Identify which cell holds the provided text, then report its (X, Y) central coordinate. 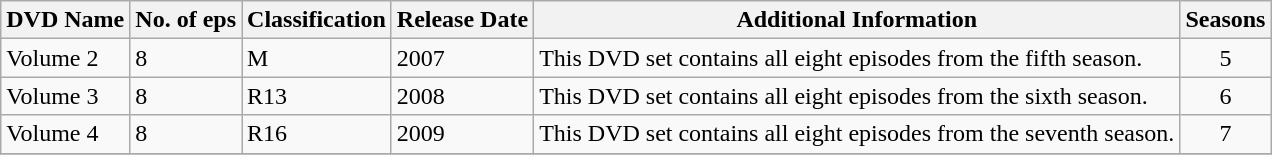
Volume 2 (66, 58)
Additional Information (857, 20)
Release Date (462, 20)
This DVD set contains all eight episodes from the seventh season. (857, 134)
R13 (317, 96)
R16 (317, 134)
Volume 3 (66, 96)
5 (1226, 58)
This DVD set contains all eight episodes from the fifth season. (857, 58)
7 (1226, 134)
Classification (317, 20)
2008 (462, 96)
Volume 4 (66, 134)
This DVD set contains all eight episodes from the sixth season. (857, 96)
2009 (462, 134)
No. of eps (186, 20)
M (317, 58)
Seasons (1226, 20)
DVD Name (66, 20)
2007 (462, 58)
6 (1226, 96)
